Return the (X, Y) coordinate for the center point of the cell that contains the specified text.  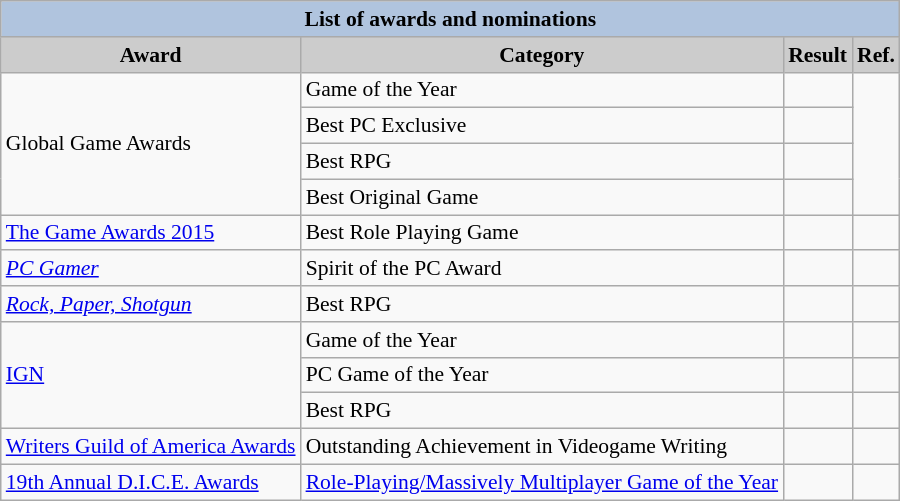
PC Gamer (151, 269)
Ref. (876, 55)
PC Game of the Year (542, 375)
Outstanding Achievement in Videogame Writing (542, 447)
Best Role Playing Game (542, 233)
List of awards and nominations (450, 19)
Role-Playing/Massively Multiplayer Game of the Year (542, 482)
Category (542, 55)
IGN (151, 376)
The Game Awards 2015 (151, 233)
19th Annual D.I.C.E. Awards (151, 482)
Writers Guild of America Awards (151, 447)
Best PC Exclusive (542, 126)
Award (151, 55)
Spirit of the PC Award (542, 269)
Best Original Game (542, 197)
Global Game Awards (151, 143)
Result (818, 55)
Rock, Paper, Shotgun (151, 304)
